Extract the [X, Y] coordinate from the center of the cell holding the provided text.  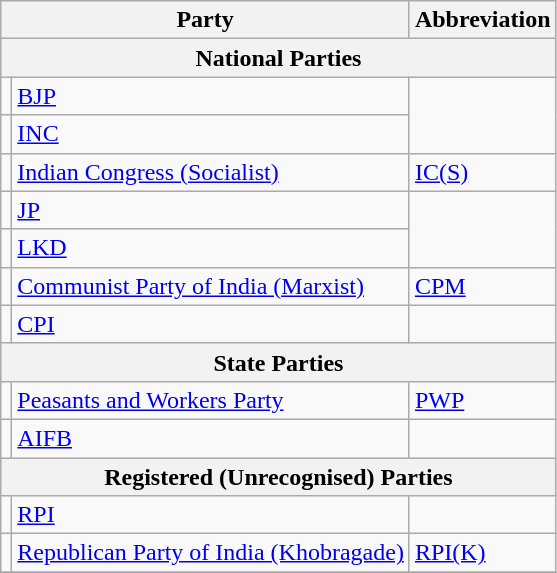
JP [211, 210]
RPI(K) [482, 553]
PWP [482, 400]
Communist Party of India (Marxist) [211, 286]
State Parties [278, 362]
Party [206, 20]
INC [211, 134]
Peasants and Workers Party [211, 400]
CPI [211, 324]
RPI [211, 515]
IC(S) [482, 172]
National Parties [278, 58]
CPM [482, 286]
Registered (Unrecognised) Parties [278, 477]
LKD [211, 248]
Abbreviation [482, 20]
BJP [211, 96]
Republican Party of India (Khobragade) [211, 553]
Indian Congress (Socialist) [211, 172]
AIFB [211, 438]
